For the text-containing cell, return its midpoint in [x, y] coordinate format. 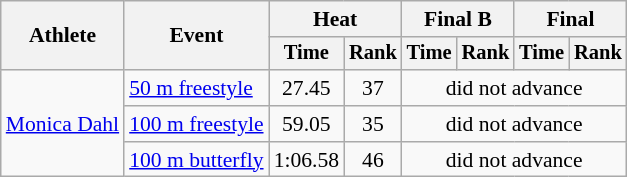
37 [373, 88]
27.45 [306, 88]
Athlete [62, 36]
Event [196, 36]
Monica Dahl [62, 124]
59.05 [306, 124]
Final B [458, 19]
Heat [336, 19]
50 m freestyle [196, 88]
35 [373, 124]
100 m freestyle [196, 124]
Final [570, 19]
